Return the (X, Y) coordinate for the center point of the cell that contains the specified text.  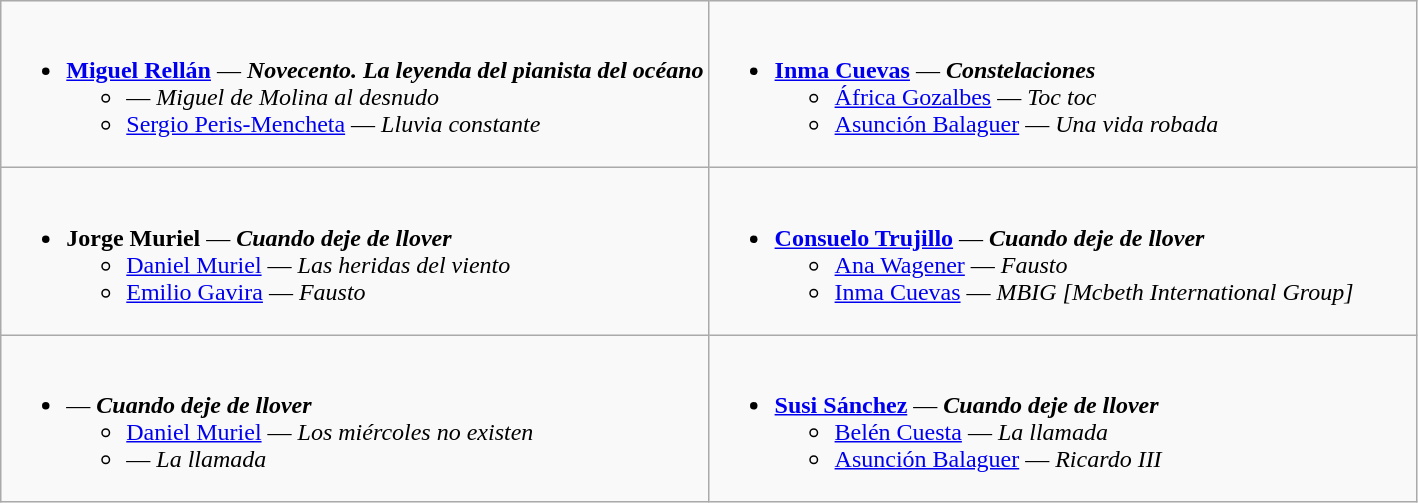
Susi Sánchez — Cuando deje de lloverBelén Cuesta — La llamadaAsunción Balaguer — Ricardo III (1063, 418)
Inma Cuevas — ConstelacionesÁfrica Gozalbes — Toc tocAsunción Balaguer — Una vida robada (1063, 84)
— Cuando deje de lloverDaniel Muriel — Los miércoles no existen — La llamada (355, 418)
Consuelo Trujillo — Cuando deje de lloverAna Wagener — FaustoInma Cuevas — MBIG [Mcbeth International Group] (1063, 252)
Jorge Muriel — Cuando deje de lloverDaniel Muriel — Las heridas del vientoEmilio Gavira — Fausto (355, 252)
Miguel Rellán — Novecento. La leyenda del pianista del océano — Miguel de Molina al desnudoSergio Peris-Mencheta — Lluvia constante (355, 84)
